Output the [X, Y] coordinate of the center of the cell containing the given text.  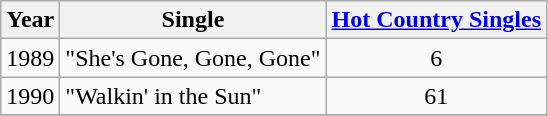
"Walkin' in the Sun" [193, 96]
"She's Gone, Gone, Gone" [193, 58]
1989 [30, 58]
Single [193, 20]
6 [436, 58]
Hot Country Singles [436, 20]
61 [436, 96]
1990 [30, 96]
Year [30, 20]
